Extract the [X, Y] coordinate from the center of the cell holding the provided text.  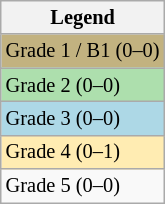
Grade 3 (0–0) [83, 118]
Legend [83, 17]
Grade 2 (0–0) [83, 85]
Grade 1 / B1 (0–0) [83, 51]
Grade 4 (0–1) [83, 152]
Grade 5 (0–0) [83, 186]
